Provide the [X, Y] coordinate of the cell's center where the given text is located.  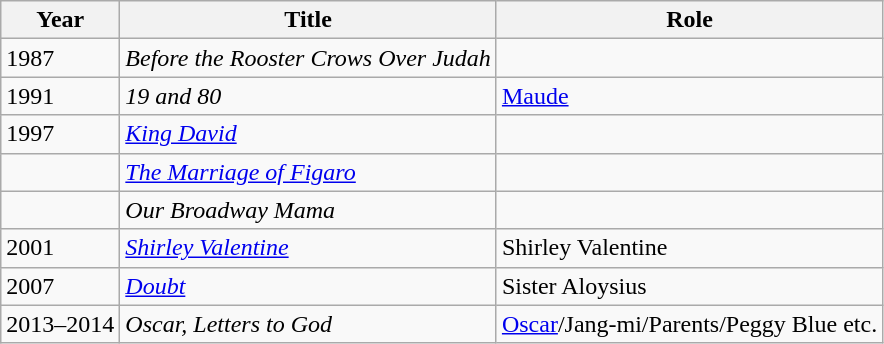
Role [689, 20]
Maude [689, 96]
2001 [60, 248]
Oscar, Letters to God [308, 324]
1991 [60, 96]
Oscar/Jang-mi/Parents/Peggy Blue etc. [689, 324]
1997 [60, 134]
The Marriage of Figaro [308, 172]
King David [308, 134]
2007 [60, 286]
1987 [60, 58]
Year [60, 20]
Our Broadway Mama [308, 210]
Doubt [308, 286]
Sister Aloysius [689, 286]
19 and 80 [308, 96]
Title [308, 20]
Before the Rooster Crows Over Judah [308, 58]
2013–2014 [60, 324]
